Find where the given text appears and provide that cell's center as [x, y] coordinate. 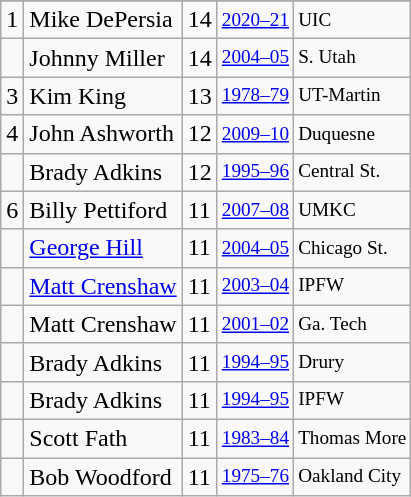
2020–21 [255, 20]
1995–96 [255, 172]
3 [12, 96]
Chicago St. [352, 248]
Mike DePersia [103, 20]
2007–08 [255, 210]
George Hill [103, 248]
Central St. [352, 172]
2001–02 [255, 324]
Johnny Miller [103, 58]
4 [12, 134]
Scott Fath [103, 438]
1 [12, 20]
Billy Pettiford [103, 210]
1983–84 [255, 438]
2003–04 [255, 286]
Thomas More [352, 438]
UT-Martin [352, 96]
S. Utah [352, 58]
John Ashworth [103, 134]
Bob Woodford [103, 477]
Duquesne [352, 134]
Drury [352, 362]
UIC [352, 20]
2009–10 [255, 134]
Kim King [103, 96]
6 [12, 210]
1975–76 [255, 477]
Ga. Tech [352, 324]
Oakland City [352, 477]
1978–79 [255, 96]
UMKC [352, 210]
13 [200, 96]
